Output the (x, y) coordinate of the center of the cell containing the given text.  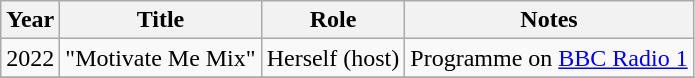
Role (333, 20)
Notes (549, 20)
Herself (host) (333, 58)
Title (160, 20)
"Motivate Me Mix" (160, 58)
2022 (30, 58)
Year (30, 20)
Programme on BBC Radio 1 (549, 58)
